Determine the (X, Y) coordinate at the center of the cell enclosing the given text.  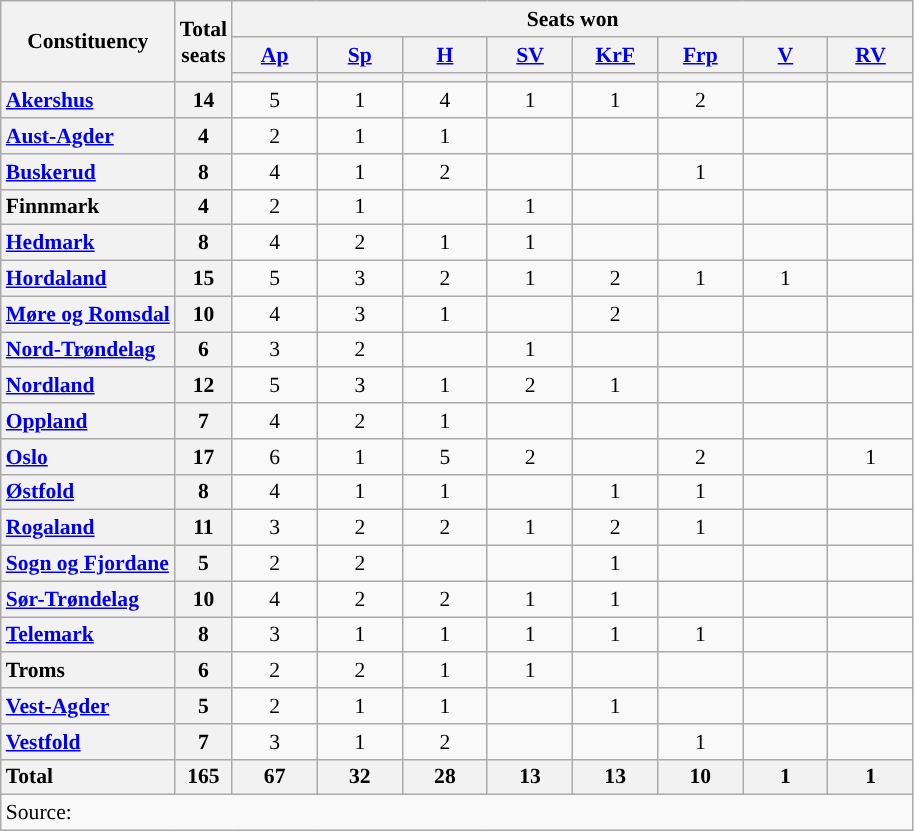
Østfold (88, 492)
165 (204, 777)
67 (274, 777)
Buskerud (88, 172)
Frp (700, 55)
Total (88, 777)
Finnmark (88, 207)
Aust-Agder (88, 136)
Akershus (88, 101)
14 (204, 101)
Constituency (88, 42)
Ap (274, 55)
Source: (457, 813)
12 (204, 386)
Vestfold (88, 742)
Oppland (88, 421)
Nordland (88, 386)
H (444, 55)
Sp (360, 55)
Hordaland (88, 279)
Oslo (88, 457)
Nord-Trøndelag (88, 350)
V (786, 55)
32 (360, 777)
SV (530, 55)
Troms (88, 671)
Rogaland (88, 528)
RV (870, 55)
11 (204, 528)
KrF (616, 55)
Vest-Agder (88, 706)
Totalseats (204, 42)
Seats won (572, 19)
Hedmark (88, 243)
Sør-Trøndelag (88, 599)
17 (204, 457)
Sogn og Fjordane (88, 564)
Møre og Romsdal (88, 314)
Telemark (88, 635)
28 (444, 777)
15 (204, 279)
